From the cell containing the given text, extract its center point as [x, y] coordinate. 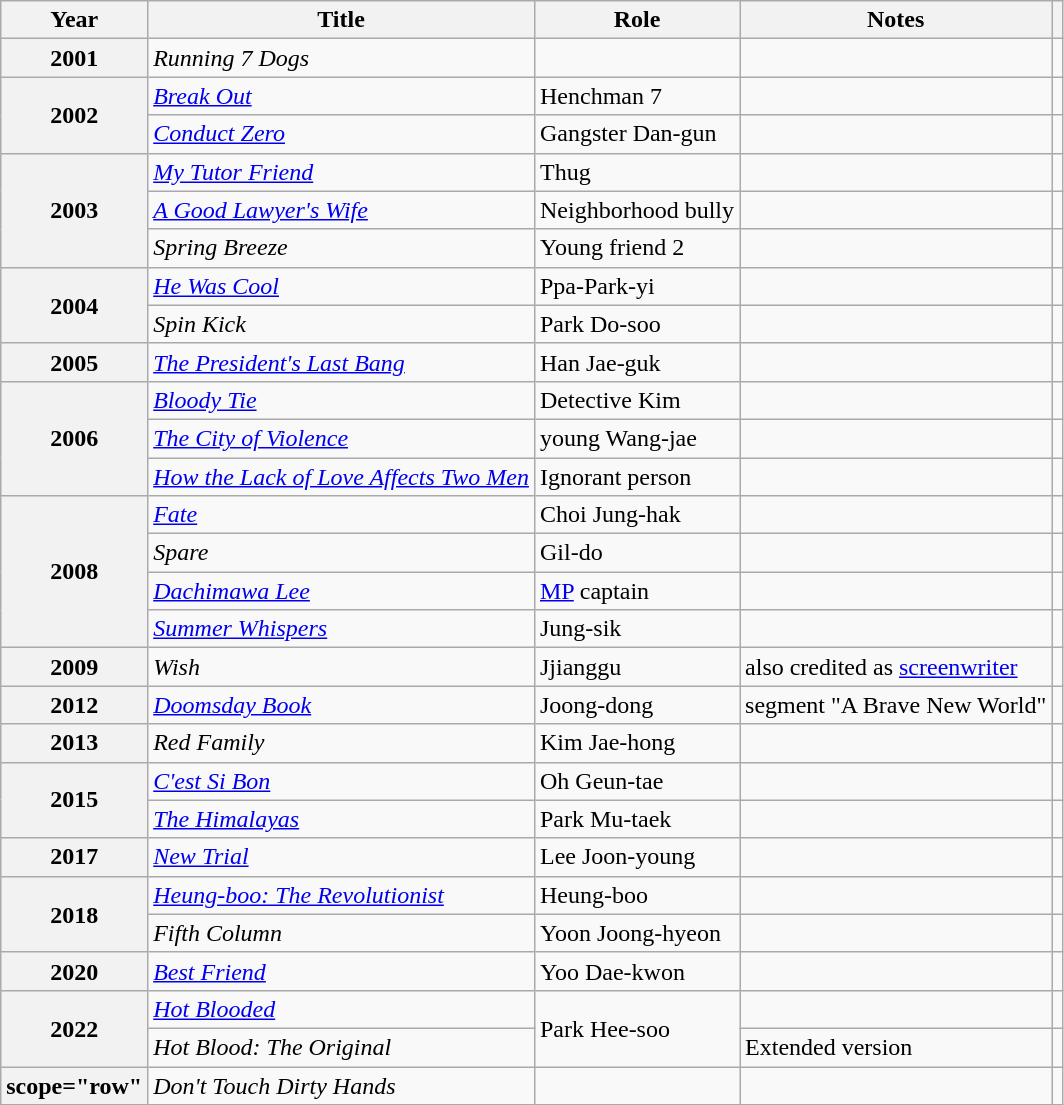
2013 [74, 743]
Kim Jae-hong [636, 743]
Choi Jung-hak [636, 515]
Gil-do [636, 553]
Bloody Tie [342, 400]
Oh Geun-tae [636, 781]
Heung-boo [636, 895]
2003 [74, 210]
Joong-dong [636, 705]
scope="row" [74, 1085]
Yoon Joong-hyeon [636, 933]
Park Hee-soo [636, 1028]
Fate [342, 515]
Hot Blooded [342, 1009]
2006 [74, 438]
The Himalayas [342, 819]
Extended version [896, 1047]
Conduct Zero [342, 134]
Thug [636, 172]
MP captain [636, 591]
Dachimawa Lee [342, 591]
2001 [74, 58]
Notes [896, 20]
Hot Blood: The Original [342, 1047]
The President's Last Bang [342, 362]
Ignorant person [636, 477]
Gangster Dan-gun [636, 134]
Best Friend [342, 971]
2020 [74, 971]
2018 [74, 914]
New Trial [342, 857]
Jung-sik [636, 629]
He Was Cool [342, 286]
2004 [74, 305]
Spare [342, 553]
Spring Breeze [342, 248]
2009 [74, 667]
Fifth Column [342, 933]
Running 7 Dogs [342, 58]
2008 [74, 572]
Wish [342, 667]
also credited as screenwriter [896, 667]
Neighborhood bully [636, 210]
A Good Lawyer's Wife [342, 210]
segment "A Brave New World" [896, 705]
young Wang-jae [636, 438]
Title [342, 20]
Lee Joon-young [636, 857]
Park Mu-taek [636, 819]
2002 [74, 115]
Spin Kick [342, 324]
Don't Touch Dirty Hands [342, 1085]
Break Out [342, 96]
Jjianggu [636, 667]
Doomsday Book [342, 705]
Henchman 7 [636, 96]
2005 [74, 362]
Red Family [342, 743]
Ppa-Park-yi [636, 286]
Year [74, 20]
Han Jae-guk [636, 362]
C'est Si Bon [342, 781]
Detective Kim [636, 400]
Summer Whispers [342, 629]
2015 [74, 800]
Young friend 2 [636, 248]
Yoo Dae-kwon [636, 971]
How the Lack of Love Affects Two Men [342, 477]
The City of Violence [342, 438]
2022 [74, 1028]
Heung-boo: The Revolutionist [342, 895]
Role [636, 20]
My Tutor Friend [342, 172]
Park Do-soo [636, 324]
2017 [74, 857]
2012 [74, 705]
